Return the (X, Y) coordinate for the center point of the cell that contains the specified text.  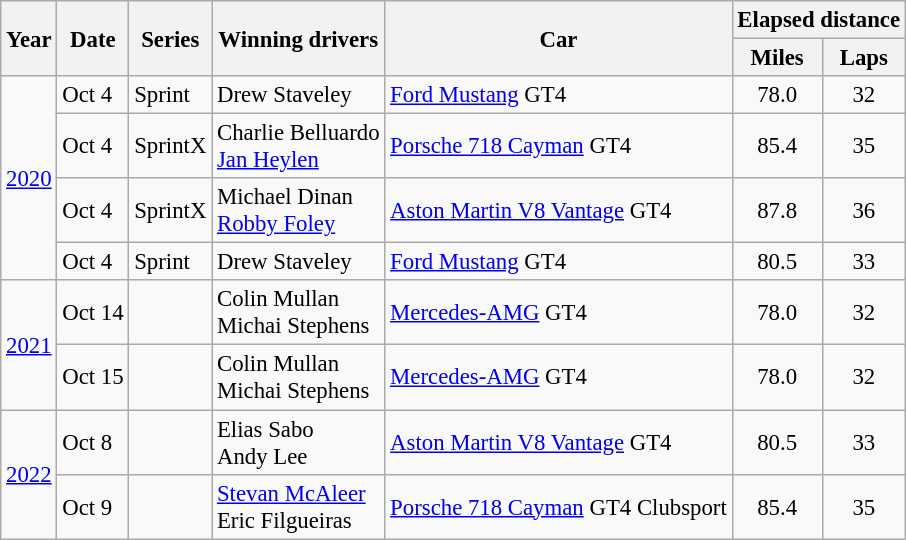
Series (170, 38)
87.8 (777, 210)
2022 (29, 474)
36 (864, 210)
Miles (777, 58)
2020 (29, 178)
Michael Dinan Robby Foley (298, 210)
Date (93, 38)
Stevan McAleer Eric Filgueiras (298, 506)
Elias Sabo Andy Lee (298, 442)
Oct 8 (93, 442)
Winning drivers (298, 38)
Year (29, 38)
Oct 14 (93, 312)
Porsche 718 Cayman GT4 Clubsport (558, 506)
Elapsed distance (818, 20)
2021 (29, 344)
Laps (864, 58)
Oct 15 (93, 378)
Oct 9 (93, 506)
Car (558, 38)
Charlie Belluardo Jan Heylen (298, 146)
Porsche 718 Cayman GT4 (558, 146)
